Find where the given text appears and provide that cell's center as [X, Y] coordinate. 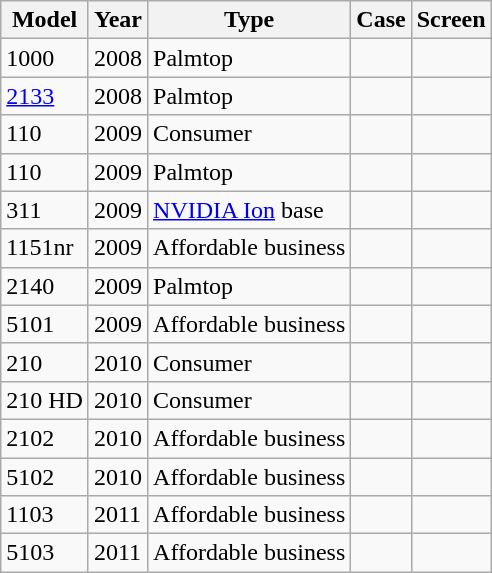
NVIDIA Ion base [250, 210]
Screen [451, 20]
210 [45, 362]
2140 [45, 286]
1103 [45, 515]
311 [45, 210]
5102 [45, 477]
Type [250, 20]
Case [381, 20]
Year [118, 20]
1151nr [45, 248]
Model [45, 20]
5101 [45, 324]
210 HD [45, 400]
5103 [45, 553]
2133 [45, 96]
2102 [45, 438]
1000 [45, 58]
